Find where the given text appears and provide that cell's center as [X, Y] coordinate. 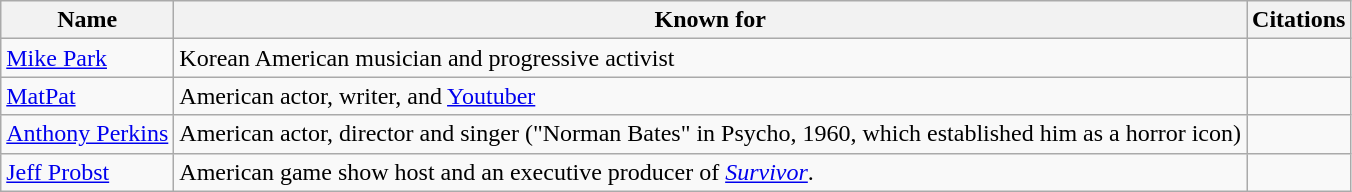
Mike Park [88, 58]
American actor, director and singer ("Norman Bates" in Psycho, 1960, which established him as a horror icon) [710, 134]
Known for [710, 20]
Jeff Probst [88, 172]
Citations [1299, 20]
Korean American musician and progressive activist [710, 58]
Name [88, 20]
American actor, writer, and Youtuber [710, 96]
MatPat [88, 96]
American game show host and an executive producer of Survivor. [710, 172]
Anthony Perkins [88, 134]
